Output the (x, y) coordinate of the center of the cell containing the given text.  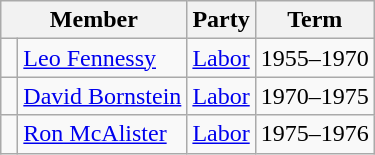
1975–1976 (314, 134)
1955–1970 (314, 58)
Leo Fennessy (102, 58)
Term (314, 20)
1970–1975 (314, 96)
Member (94, 20)
David Bornstein (102, 96)
Ron McAlister (102, 134)
Party (221, 20)
